Identify which cell holds the provided text, then report its [X, Y] central coordinate. 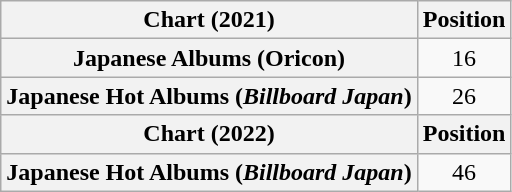
46 [464, 172]
Chart (2022) [209, 134]
Japanese Albums (Oricon) [209, 58]
26 [464, 96]
Chart (2021) [209, 20]
16 [464, 58]
